Locate the cell with the specified text and output its [X, Y] center coordinate. 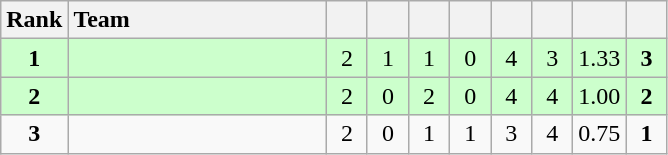
Rank [34, 20]
0.75 [600, 134]
1.00 [600, 96]
1.33 [600, 58]
Team [198, 20]
